Return the [x, y] coordinate for the center point of the cell that contains the specified text.  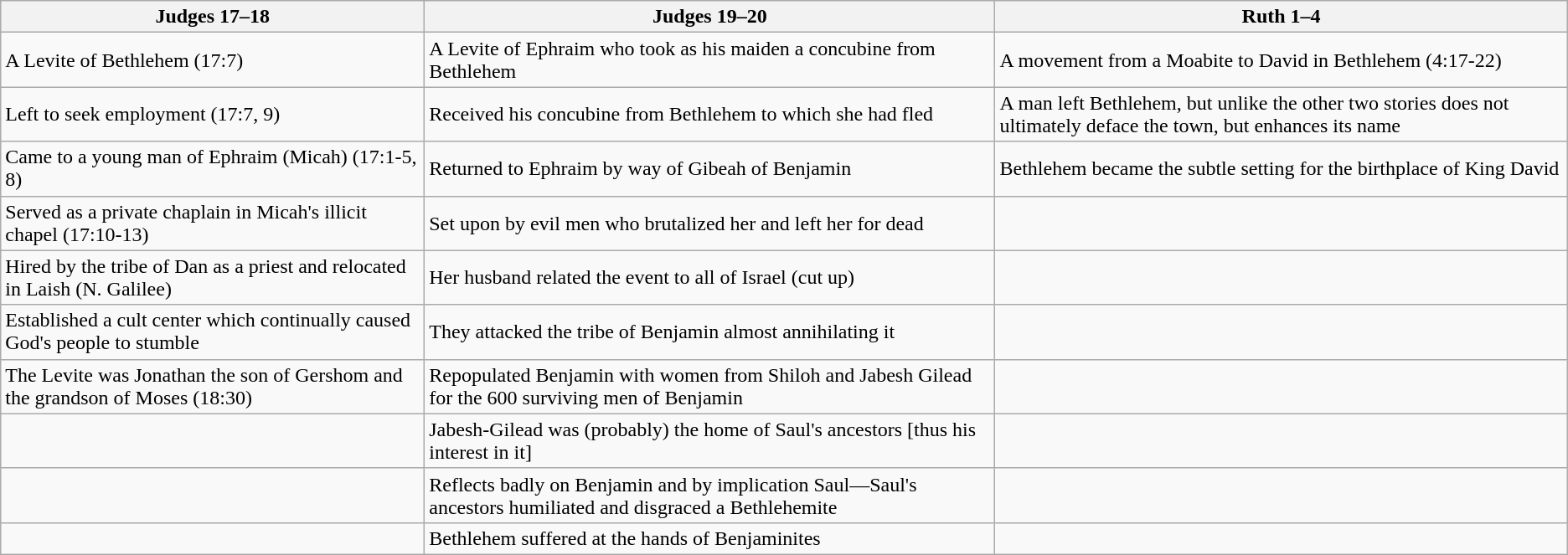
A man left Bethlehem, but unlike the other two stories does not ultimately deface the town, but enhances its name [1282, 114]
Bethlehem suffered at the hands of Benjaminites [710, 538]
Repopulated Benjamin with women from Shiloh and Jabesh Gilead for the 600 surviving men of Benjamin [710, 387]
They attacked the tribe of Benjamin almost annihilating it [710, 331]
Left to seek employment (17:7, 9) [213, 114]
Reflects badly on Benjamin and by implication Saul—Saul's ancestors humiliated and disgraced a Bethlehemite [710, 496]
Came to a young man of Ephraim (Micah) (17:1-5, 8) [213, 169]
Jabesh-Gilead was (probably) the home of Saul's ancestors [thus his interest in it] [710, 440]
Hired by the tribe of Dan as a priest and relocated in Laish (N. Galilee) [213, 278]
Ruth 1–4 [1282, 17]
Judges 17–18 [213, 17]
A movement from a Moabite to David in Bethlehem (4:17-22) [1282, 60]
A Levite of Ephraim who took as his maiden a concubine from Bethlehem [710, 60]
Established a cult center which continually caused God's people to stumble [213, 331]
Served as a private chaplain in Micah's illicit chapel (17:10-13) [213, 223]
The Levite was Jonathan the son of Gershom and the grandson of Moses (18:30) [213, 387]
Bethlehem became the subtle setting for the birthplace of King David [1282, 169]
Received his concubine from Bethlehem to which she had fled [710, 114]
Judges 19–20 [710, 17]
Set upon by evil men who brutalized her and left her for dead [710, 223]
Returned to Ephraim by way of Gibeah of Benjamin [710, 169]
A Levite of Bethlehem (17:7) [213, 60]
Her husband related the event to all of Israel (cut up) [710, 278]
